Return the (X, Y) coordinate for the center point of the cell that contains the specified text.  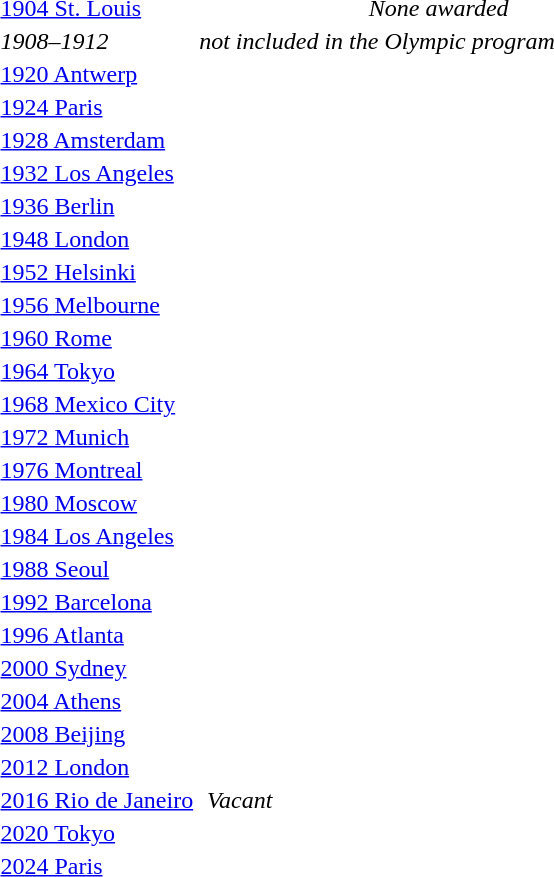
Vacant (262, 800)
